Locate the cell with the specified text and output its [X, Y] center coordinate. 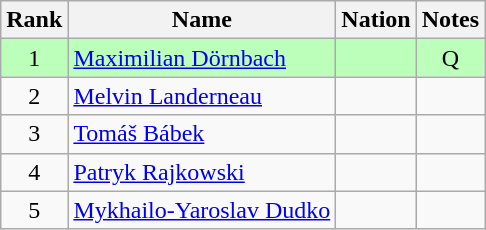
Rank [34, 20]
Maximilian Dörnbach [202, 58]
Patryk Rajkowski [202, 172]
Melvin Landerneau [202, 96]
Name [202, 20]
2 [34, 96]
4 [34, 172]
Tomáš Bábek [202, 134]
Nation [376, 20]
Q [450, 58]
3 [34, 134]
Mykhailo-Yaroslav Dudko [202, 210]
5 [34, 210]
Notes [450, 20]
1 [34, 58]
